Extract the (x, y) coordinate from the center of the cell holding the provided text.  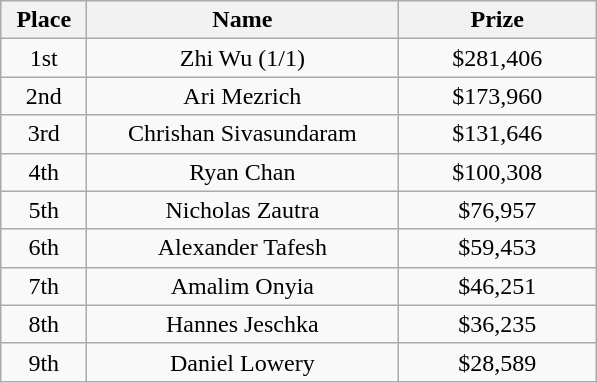
$281,406 (498, 58)
$36,235 (498, 324)
$76,957 (498, 210)
$173,960 (498, 96)
Chrishan Sivasundaram (242, 134)
Hannes Jeschka (242, 324)
$28,589 (498, 362)
6th (44, 248)
$59,453 (498, 248)
2nd (44, 96)
8th (44, 324)
Daniel Lowery (242, 362)
3rd (44, 134)
Place (44, 20)
Ari Mezrich (242, 96)
Ryan Chan (242, 172)
Amalim Onyia (242, 286)
5th (44, 210)
Prize (498, 20)
1st (44, 58)
Nicholas Zautra (242, 210)
Name (242, 20)
Zhi Wu (1/1) (242, 58)
7th (44, 286)
$46,251 (498, 286)
Alexander Tafesh (242, 248)
4th (44, 172)
$100,308 (498, 172)
$131,646 (498, 134)
9th (44, 362)
